Return (x, y) of the center of cell containing provided text 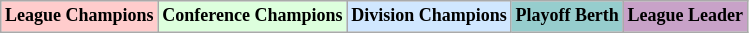
Division Champions (429, 16)
League Leader (685, 16)
League Champions (80, 16)
Conference Champions (252, 16)
Playoff Berth (567, 16)
